Return the [x, y] coordinate for the center point of the cell that contains the specified text.  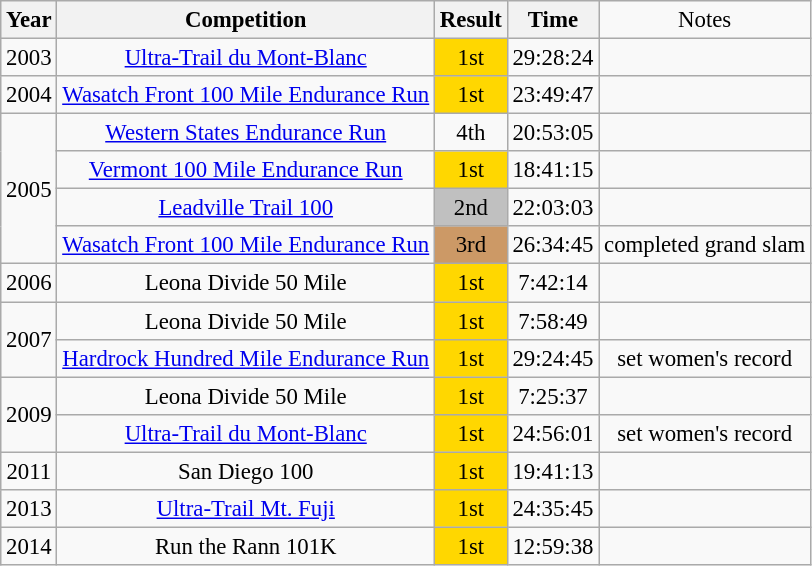
2011 [29, 471]
29:28:24 [553, 58]
7:25:37 [553, 396]
23:49:47 [553, 95]
Hardrock Hundred Mile Endurance Run [246, 358]
Ultra-Trail Mt. Fuji [246, 509]
26:34:45 [553, 245]
2013 [29, 509]
2009 [29, 414]
20:53:05 [553, 133]
Run the Rann 101K [246, 546]
Western States Endurance Run [246, 133]
24:35:45 [553, 509]
Leadville Trail 100 [246, 208]
7:42:14 [553, 283]
2nd [472, 208]
12:59:38 [553, 546]
2005 [29, 189]
22:03:03 [553, 208]
Time [553, 20]
2014 [29, 546]
7:58:49 [553, 321]
29:24:45 [553, 358]
18:41:15 [553, 170]
2007 [29, 340]
Year [29, 20]
19:41:13 [553, 471]
3rd [472, 245]
completed grand slam [705, 245]
2003 [29, 58]
4th [472, 133]
Competition [246, 20]
Result [472, 20]
San Diego 100 [246, 471]
2006 [29, 283]
24:56:01 [553, 433]
Vermont 100 Mile Endurance Run [246, 170]
Notes [705, 20]
2004 [29, 95]
